For the text-containing cell, return its midpoint in (X, Y) coordinate format. 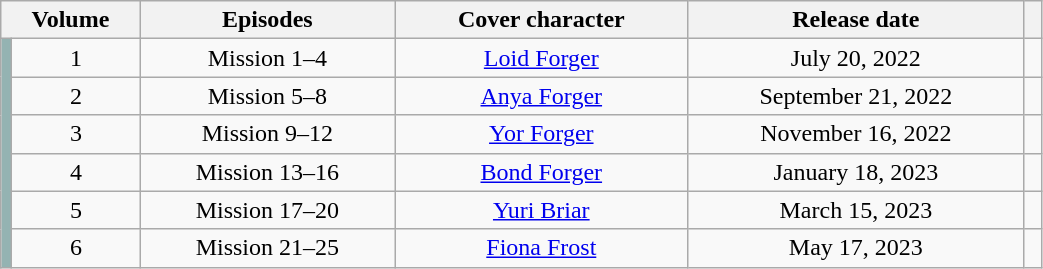
4 (76, 172)
Fiona Frost (542, 248)
Yor Forger (542, 134)
July 20, 2022 (856, 58)
2 (76, 96)
Cover character (542, 20)
January 18, 2023 (856, 172)
Yuri Briar (542, 210)
November 16, 2022 (856, 134)
Mission 9–12 (268, 134)
Release date (856, 20)
Volume (70, 20)
May 17, 2023 (856, 248)
Loid Forger (542, 58)
March 15, 2023 (856, 210)
1 (76, 58)
Anya Forger (542, 96)
Episodes (268, 20)
Bond Forger (542, 172)
Mission 13–16 (268, 172)
Mission 1–4 (268, 58)
Mission 17–20 (268, 210)
September 21, 2022 (856, 96)
Mission 21–25 (268, 248)
5 (76, 210)
Mission 5–8 (268, 96)
6 (76, 248)
3 (76, 134)
